Identify which cell holds the provided text, then report its [X, Y] central coordinate. 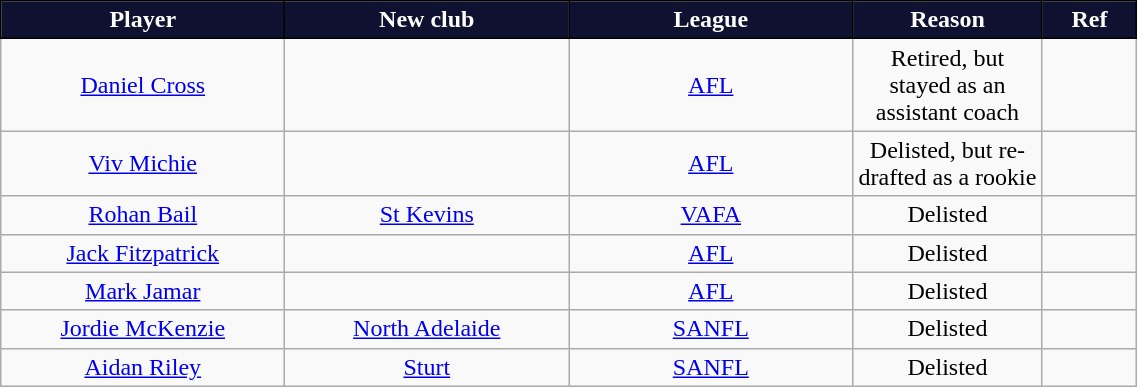
Player [143, 20]
Ref [1090, 20]
New club [427, 20]
Delisted, but re-drafted as a rookie [948, 164]
Viv Michie [143, 164]
Daniel Cross [143, 85]
North Adelaide [427, 329]
Mark Jamar [143, 291]
VAFA [711, 215]
League [711, 20]
Aidan Riley [143, 367]
Jack Fitzpatrick [143, 253]
St Kevins [427, 215]
Jordie McKenzie [143, 329]
Rohan Bail [143, 215]
Retired, but stayed as an assistant coach [948, 85]
Reason [948, 20]
Sturt [427, 367]
